For the text-containing cell, return its midpoint in [x, y] coordinate format. 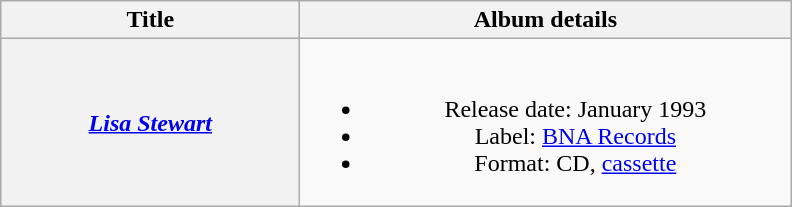
Lisa Stewart [150, 122]
Album details [546, 20]
Title [150, 20]
Release date: January 1993Label: BNA RecordsFormat: CD, cassette [546, 122]
